Capture the cell that displays the provided text and extract its [x, y] central coordinate. 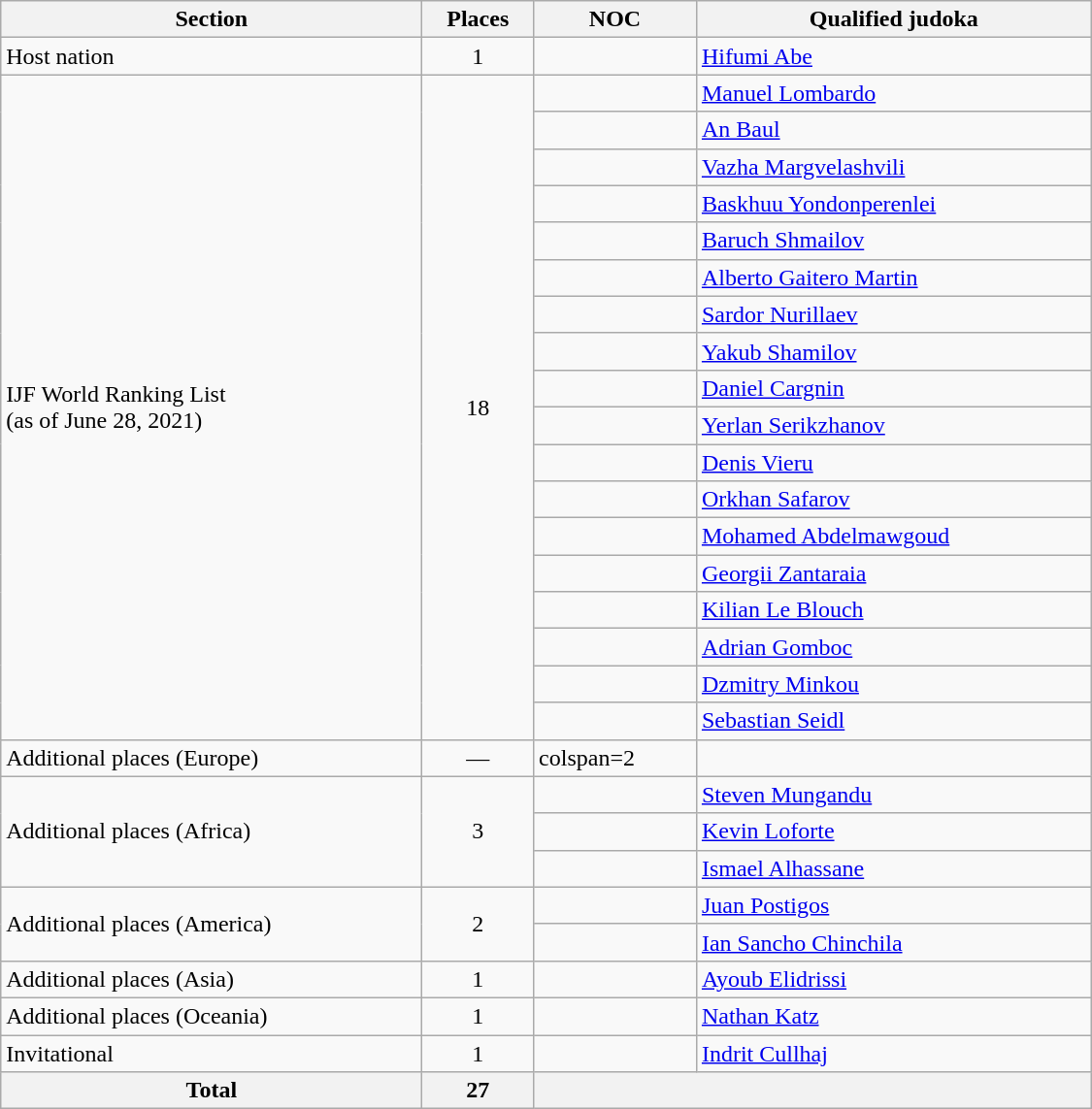
Yerlan Serikzhanov [893, 425]
Baskhuu Yondonperenlei [893, 204]
Section [212, 19]
Qualified judoka [893, 19]
— [478, 758]
Adrian Gomboc [893, 647]
Kilian Le Blouch [893, 610]
Dzmitry Minkou [893, 684]
Yakub Shamilov [893, 351]
Daniel Cargnin [893, 388]
Total [212, 1091]
Denis Vieru [893, 463]
Mohamed Abdelmawgoud [893, 537]
27 [478, 1091]
NOC [615, 19]
Ian Sancho Chinchila [893, 942]
Juan Postigos [893, 905]
Manuel Lombardo [893, 93]
Additional places (Europe) [212, 758]
Nathan Katz [893, 1016]
Additional places (Oceania) [212, 1016]
IJF World Ranking List(as of June 28, 2021) [212, 408]
Steven Mungandu [893, 795]
Georgii Zantaraia [893, 573]
An Baul [893, 130]
Invitational [212, 1053]
Additional places (Asia) [212, 979]
Kevin Loforte [893, 832]
Additional places (America) [212, 924]
Ismael Alhassane [893, 868]
18 [478, 408]
Sebastian Seidl [893, 721]
colspan=2 [615, 758]
3 [478, 832]
Additional places (Africa) [212, 832]
Orkhan Safarov [893, 500]
Baruch Shmailov [893, 241]
Sardor Nurillaev [893, 314]
Ayoub Elidrissi [893, 979]
Host nation [212, 56]
Places [478, 19]
Alberto Gaitero Martin [893, 277]
Hifumi Abe [893, 56]
2 [478, 924]
Indrit Cullhaj [893, 1053]
Vazha Margvelashvili [893, 167]
